Extract the [x, y] coordinate from the center of the cell holding the provided text.  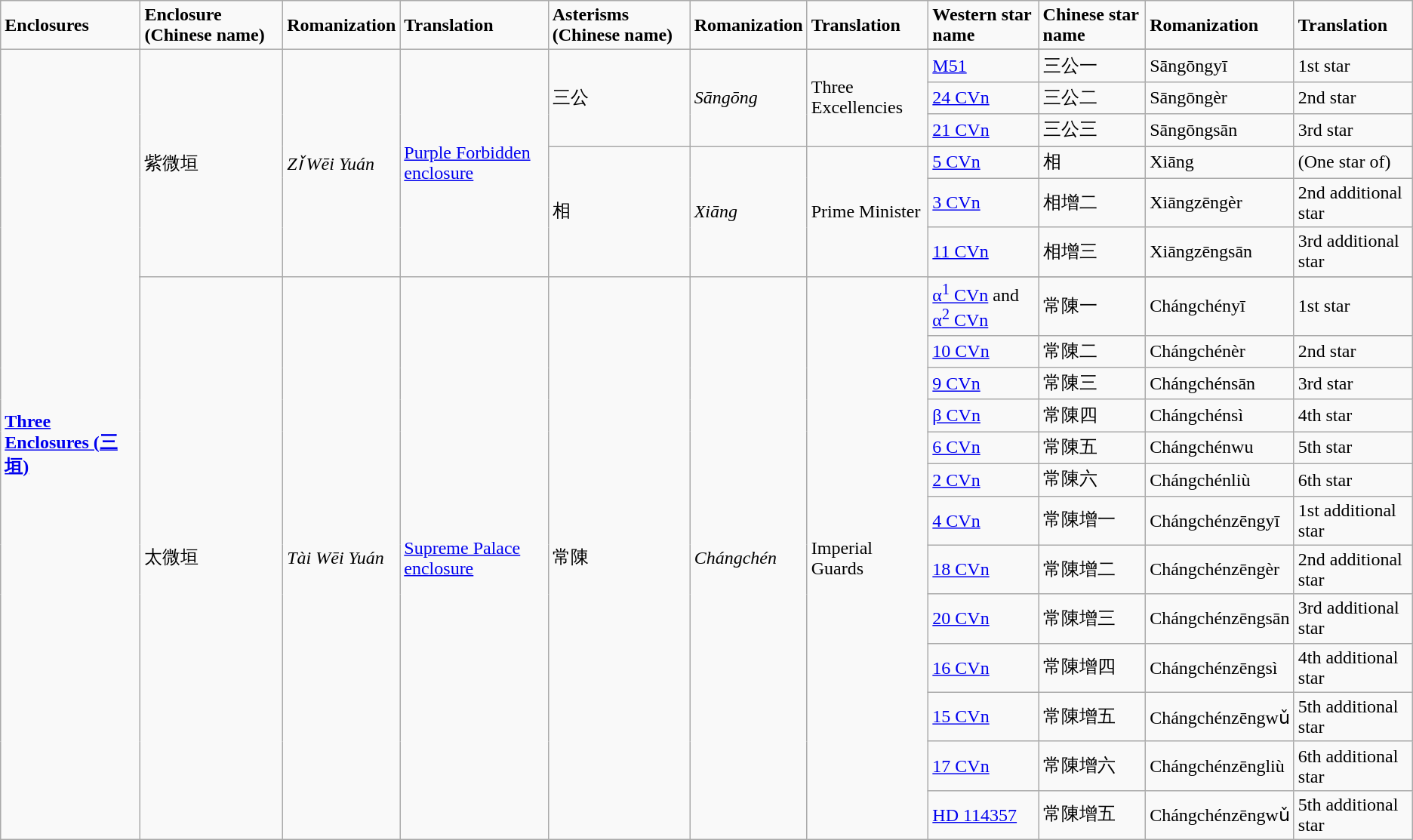
常陳五 [1092, 448]
15 CVn [984, 717]
常陳增一 [1092, 521]
常陳一 [1092, 306]
Chángchényī [1220, 306]
16 CVn [984, 667]
Purple Forbidden enclosure [474, 163]
Imperial Guards [868, 558]
三公二 [1092, 98]
α1 CVn and α2 CVn [984, 306]
M51 [984, 66]
1st additional star [1353, 521]
Chángchénzēngsān [1220, 619]
4th additional star [1353, 667]
常陳增六 [1092, 765]
三公三 [1092, 130]
5 CVn [984, 163]
Chángchénèr [1220, 352]
紫微垣 [211, 163]
Three Excellencies [868, 98]
Xiāngzēngsān [1220, 252]
相增二 [1092, 202]
18 CVn [984, 569]
Western star name [984, 26]
21 CVn [984, 130]
Prime Minister [868, 211]
Xiāngzēngèr [1220, 202]
β CVn [984, 415]
Asterisms (Chinese name) [619, 26]
Enclosures [71, 26]
Tài Wēi Yuán [341, 558]
9 CVn [984, 383]
Chángchénzēngliù [1220, 765]
Sāngōngsān [1220, 130]
Chángchénsì [1220, 415]
常陳增二 [1092, 569]
相增三 [1092, 252]
常陳三 [1092, 383]
Supreme Palace enclosure [474, 558]
10 CVn [984, 352]
Enclosure (Chinese name) [211, 26]
6 CVn [984, 448]
常陳二 [1092, 352]
(One star of) [1353, 163]
太微垣 [211, 558]
Chángchén [749, 558]
Zǐ Wēi Yuán [341, 163]
常陳四 [1092, 415]
常陳 [619, 558]
6th star [1353, 480]
5th star [1353, 448]
Chángchénzēngèr [1220, 569]
常陳增三 [1092, 619]
Chángchénzēngyī [1220, 521]
2 CVn [984, 480]
常陳增四 [1092, 667]
三公 [619, 98]
20 CVn [984, 619]
17 CVn [984, 765]
4th star [1353, 415]
三公一 [1092, 66]
Chángchénsān [1220, 383]
Sāngōng [749, 98]
HD 114357 [984, 815]
Chángchénliù [1220, 480]
Sāngōngèr [1220, 98]
3 CVn [984, 202]
Chángchénzēngsì [1220, 667]
常陳六 [1092, 480]
24 CVn [984, 98]
6th additional star [1353, 765]
Chinese star name [1092, 26]
Chángchénwu [1220, 448]
Sāngōngyī [1220, 66]
Three Enclosures (三垣) [71, 445]
4 CVn [984, 521]
11 CVn [984, 252]
